Detect which cell encompasses the target text, then output its (X, Y) center coordinate. 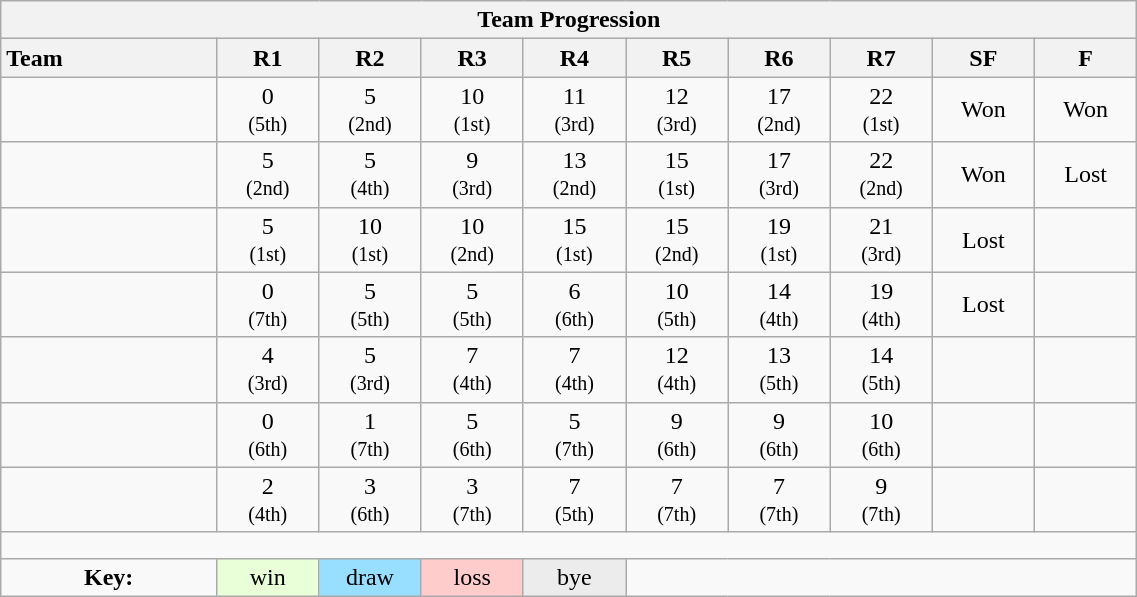
12 (4th) (677, 370)
11 (3rd) (574, 110)
0 (5th) (268, 110)
10 (6th) (881, 434)
F (1085, 58)
3 (7th) (472, 500)
1 (7th) (370, 434)
R7 (881, 58)
R6 (779, 58)
R2 (370, 58)
5 (4th) (370, 174)
13 (5th) (779, 370)
5 (1st) (268, 240)
10 (2nd) (472, 240)
22 (1st) (881, 110)
0 (7th) (268, 304)
22 (2nd) (881, 174)
5 (6th) (472, 434)
Team (109, 58)
4 (3rd) (268, 370)
0 (6th) (268, 434)
draw (370, 577)
14 (5th) (881, 370)
2 (4th) (268, 500)
7 (5th) (574, 500)
SF (983, 58)
bye (574, 577)
10 (5th) (677, 304)
13 (2nd) (574, 174)
14 (4th) (779, 304)
5 (3rd) (370, 370)
Team Progression (569, 20)
5 (7th) (574, 434)
9 (3rd) (472, 174)
12 (3rd) (677, 110)
17 (3rd) (779, 174)
R5 (677, 58)
15 (2nd) (677, 240)
19 (1st) (779, 240)
17 (2nd) (779, 110)
21 (3rd) (881, 240)
R1 (268, 58)
R3 (472, 58)
9 (7th) (881, 500)
3 (6th) (370, 500)
Key: (109, 577)
win (268, 577)
R4 (574, 58)
6 (6th) (574, 304)
loss (472, 577)
19 (4th) (881, 304)
